Identify which cell holds the provided text, then report its (x, y) central coordinate. 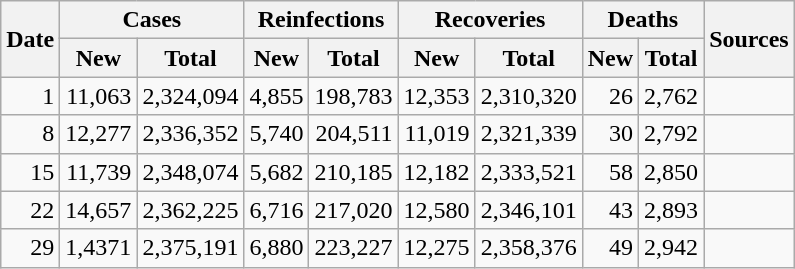
6,880 (276, 248)
58 (610, 172)
30 (610, 134)
4,855 (276, 96)
5,682 (276, 172)
Reinfections (321, 20)
22 (30, 210)
Recoveries (490, 20)
2,762 (672, 96)
Date (30, 39)
210,185 (354, 172)
29 (30, 248)
2,893 (672, 210)
2,324,094 (190, 96)
Cases (152, 20)
43 (610, 210)
12,353 (436, 96)
8 (30, 134)
12,275 (436, 248)
2,346,101 (528, 210)
223,227 (354, 248)
12,580 (436, 210)
2,358,376 (528, 248)
1,4371 (98, 248)
26 (610, 96)
11,739 (98, 172)
12,182 (436, 172)
2,333,521 (528, 172)
2,348,074 (190, 172)
2,792 (672, 134)
2,942 (672, 248)
198,783 (354, 96)
2,362,225 (190, 210)
11,063 (98, 96)
2,375,191 (190, 248)
2,336,352 (190, 134)
5,740 (276, 134)
12,277 (98, 134)
14,657 (98, 210)
217,020 (354, 210)
6,716 (276, 210)
2,321,339 (528, 134)
Deaths (642, 20)
204,511 (354, 134)
2,310,320 (528, 96)
Sources (750, 39)
15 (30, 172)
1 (30, 96)
49 (610, 248)
2,850 (672, 172)
11,019 (436, 134)
